Identify which cell holds the provided text, then report its [X, Y] central coordinate. 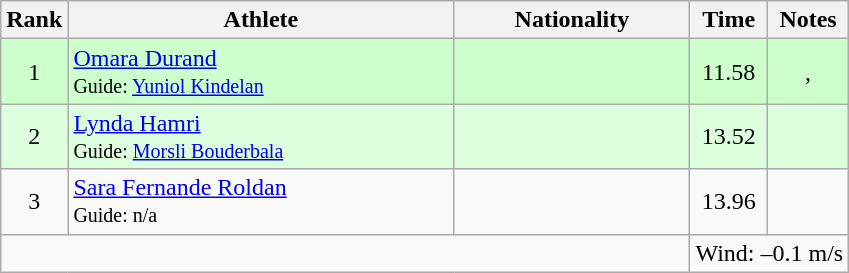
3 [34, 202]
1 [34, 72]
2 [34, 136]
Athlete [261, 20]
Nationality [572, 20]
Time [728, 20]
, [808, 72]
Lynda HamriGuide: Morsli Bouderbala [261, 136]
13.52 [728, 136]
13.96 [728, 202]
Wind: –0.1 m/s [770, 253]
Sara Fernande RoldanGuide: n/a [261, 202]
Notes [808, 20]
Rank [34, 20]
11.58 [728, 72]
Omara DurandGuide: Yuniol Kindelan [261, 72]
